Return [X, Y] of the center of cell containing provided text 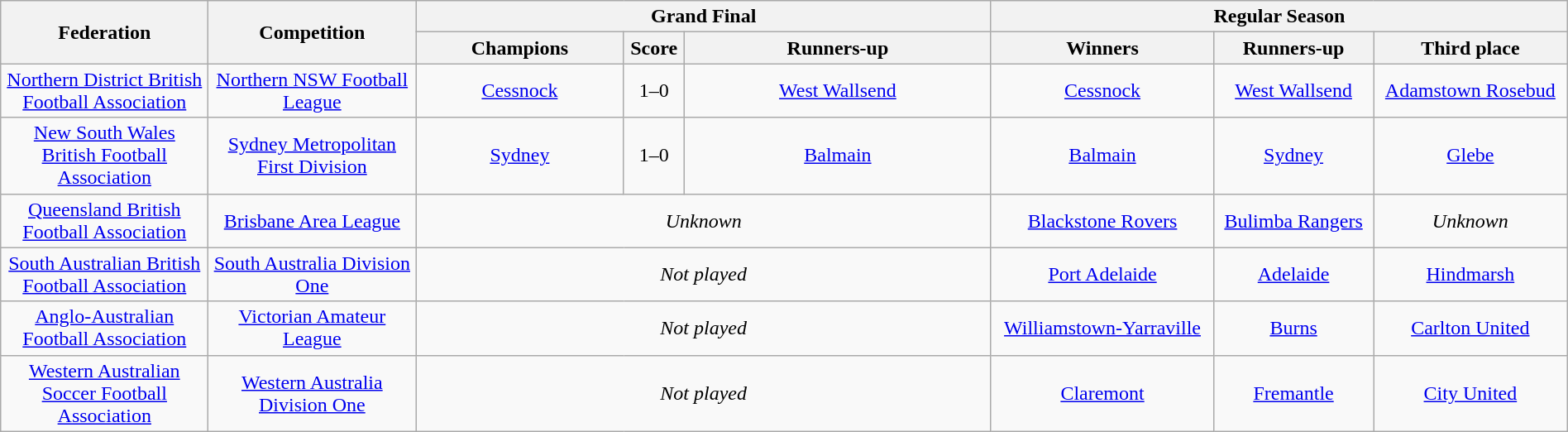
Bulimba Rangers [1293, 220]
Western Australian Soccer Football Association [104, 393]
Score [653, 48]
Sydney Metropolitan First Division [313, 156]
Fremantle [1293, 393]
Victorian Amateur League [313, 328]
Regular Season [1279, 17]
Carlton United [1470, 328]
Northern NSW Football League [313, 91]
South Australian British Football Association [104, 275]
Federation [104, 32]
Anglo-Australian Football Association [104, 328]
Western Australia Division One [313, 393]
Adamstown Rosebud [1470, 91]
City United [1470, 393]
Glebe [1470, 156]
Northern District British Football Association [104, 91]
Champions [519, 48]
South Australia Division One [313, 275]
Queensland British Football Association [104, 220]
Burns [1293, 328]
Competition [313, 32]
Third place [1470, 48]
Hindmarsh [1470, 275]
Claremont [1102, 393]
New South Wales British Football Association [104, 156]
Port Adelaide [1102, 275]
Brisbane Area League [313, 220]
Adelaide [1293, 275]
Winners [1102, 48]
Williamstown-Yarraville [1102, 328]
Blackstone Rovers [1102, 220]
Grand Final [704, 17]
